For the text-containing cell, return its midpoint in (x, y) coordinate format. 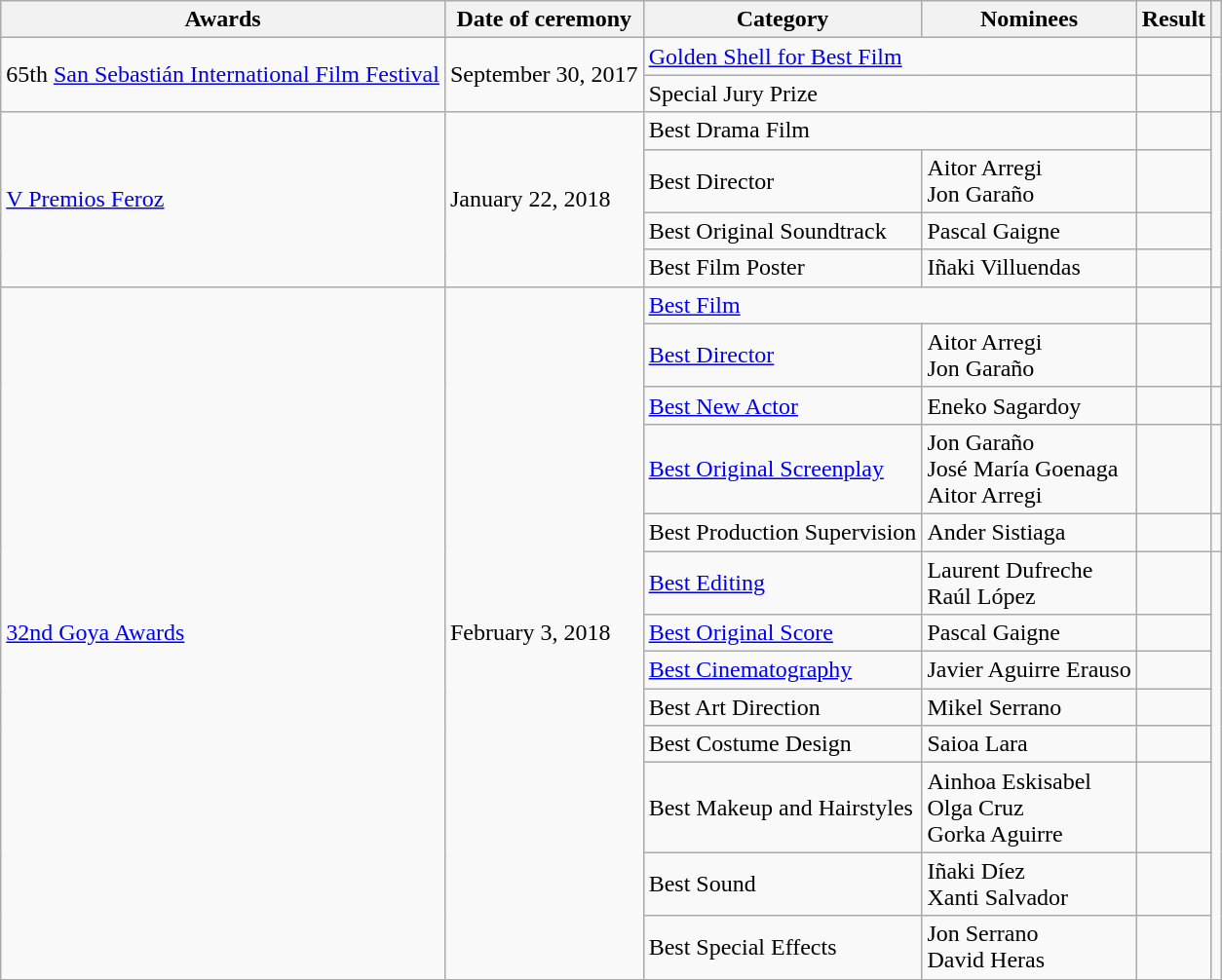
Best Drama Film (890, 131)
Best Film (890, 305)
Best New Actor (783, 405)
Iñaki DíezXanti Salvador (1029, 885)
Best Production Supervision (783, 532)
Best Original Screenplay (783, 469)
Category (783, 19)
Best Art Direction (783, 707)
Ander Sistiaga (1029, 532)
January 22, 2018 (544, 199)
V Premios Feroz (223, 199)
Result (1173, 19)
Iñaki Villuendas (1029, 268)
Jon GarañoJosé María GoenagaAitor Arregi (1029, 469)
Best Original Soundtrack (783, 231)
Best Original Score (783, 633)
Ainhoa EskisabelOlga CruzGorka Aguirre (1029, 808)
Best Cinematography (783, 670)
Nominees (1029, 19)
Best Special Effects (783, 947)
65th San Sebastián International Film Festival (223, 75)
32nd Goya Awards (223, 633)
Best Editing (783, 583)
Eneko Sagardoy (1029, 405)
Laurent DufrecheRaúl López (1029, 583)
Golden Shell for Best Film (890, 57)
Best Film Poster (783, 268)
Javier Aguirre Erauso (1029, 670)
September 30, 2017 (544, 75)
February 3, 2018 (544, 633)
Date of ceremony (544, 19)
Awards (223, 19)
Best Costume Design (783, 744)
Saioa Lara (1029, 744)
Best Sound (783, 885)
Special Jury Prize (890, 94)
Mikel Serrano (1029, 707)
Jon SerranoDavid Heras (1029, 947)
Best Makeup and Hairstyles (783, 808)
